For the text-containing cell, return its midpoint in [x, y] coordinate format. 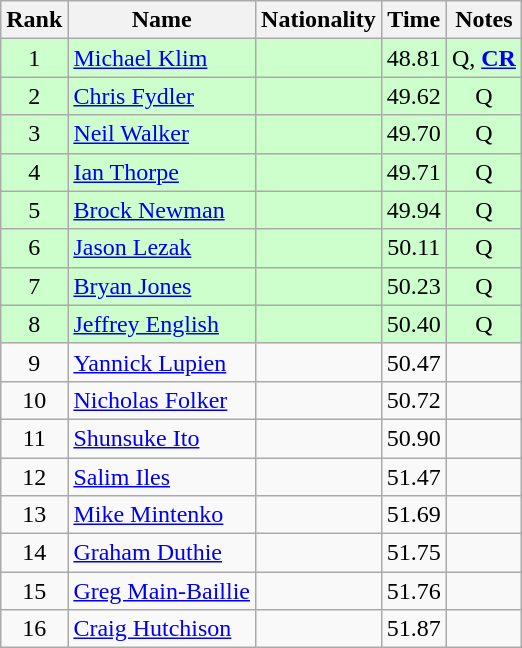
13 [34, 515]
Chris Fydler [162, 96]
Q, CR [484, 58]
Jeffrey English [162, 324]
51.69 [414, 515]
Michael Klim [162, 58]
1 [34, 58]
11 [34, 438]
Shunsuke Ito [162, 438]
50.11 [414, 248]
Bryan Jones [162, 286]
Nationality [319, 20]
Time [414, 20]
14 [34, 553]
4 [34, 172]
15 [34, 591]
8 [34, 324]
49.62 [414, 96]
49.71 [414, 172]
Craig Hutchison [162, 629]
9 [34, 362]
2 [34, 96]
Notes [484, 20]
10 [34, 400]
Nicholas Folker [162, 400]
12 [34, 477]
Ian Thorpe [162, 172]
50.23 [414, 286]
Greg Main-Baillie [162, 591]
16 [34, 629]
Jason Lezak [162, 248]
49.70 [414, 134]
51.76 [414, 591]
Rank [34, 20]
51.87 [414, 629]
Name [162, 20]
6 [34, 248]
50.47 [414, 362]
50.40 [414, 324]
51.75 [414, 553]
48.81 [414, 58]
Mike Mintenko [162, 515]
50.90 [414, 438]
Neil Walker [162, 134]
3 [34, 134]
51.47 [414, 477]
Yannick Lupien [162, 362]
49.94 [414, 210]
5 [34, 210]
Graham Duthie [162, 553]
Salim Iles [162, 477]
7 [34, 286]
50.72 [414, 400]
Brock Newman [162, 210]
